Determine the [X, Y] coordinate at the center of the cell enclosing the given text.  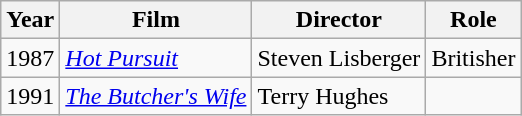
1987 [30, 58]
Director [339, 20]
Role [474, 20]
Steven Lisberger [339, 58]
Terry Hughes [339, 96]
Film [156, 20]
Year [30, 20]
The Butcher's Wife [156, 96]
1991 [30, 96]
Hot Pursuit [156, 58]
Britisher [474, 58]
